Provide the [x, y] coordinate of the cell's center where the given text is located.  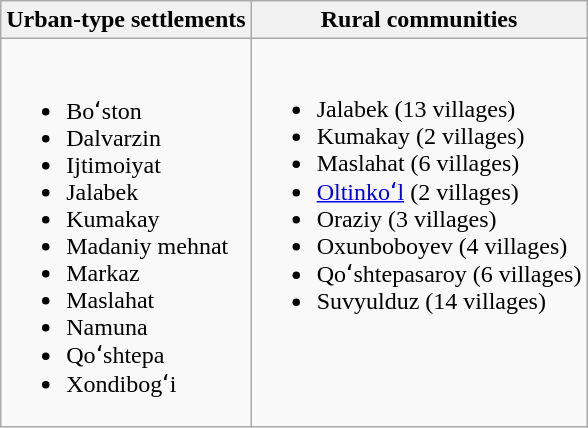
BoʻstonDalvarzinIjtimoiyatJalabekKumakayMadaniy mehnatMarkazMaslahatNamunaQoʻshtepaXondibogʻi [126, 233]
Rural communities [419, 20]
Urban-type settlements [126, 20]
